Scan for the cell matching the given text and deliver its [x, y] coordinate at center. 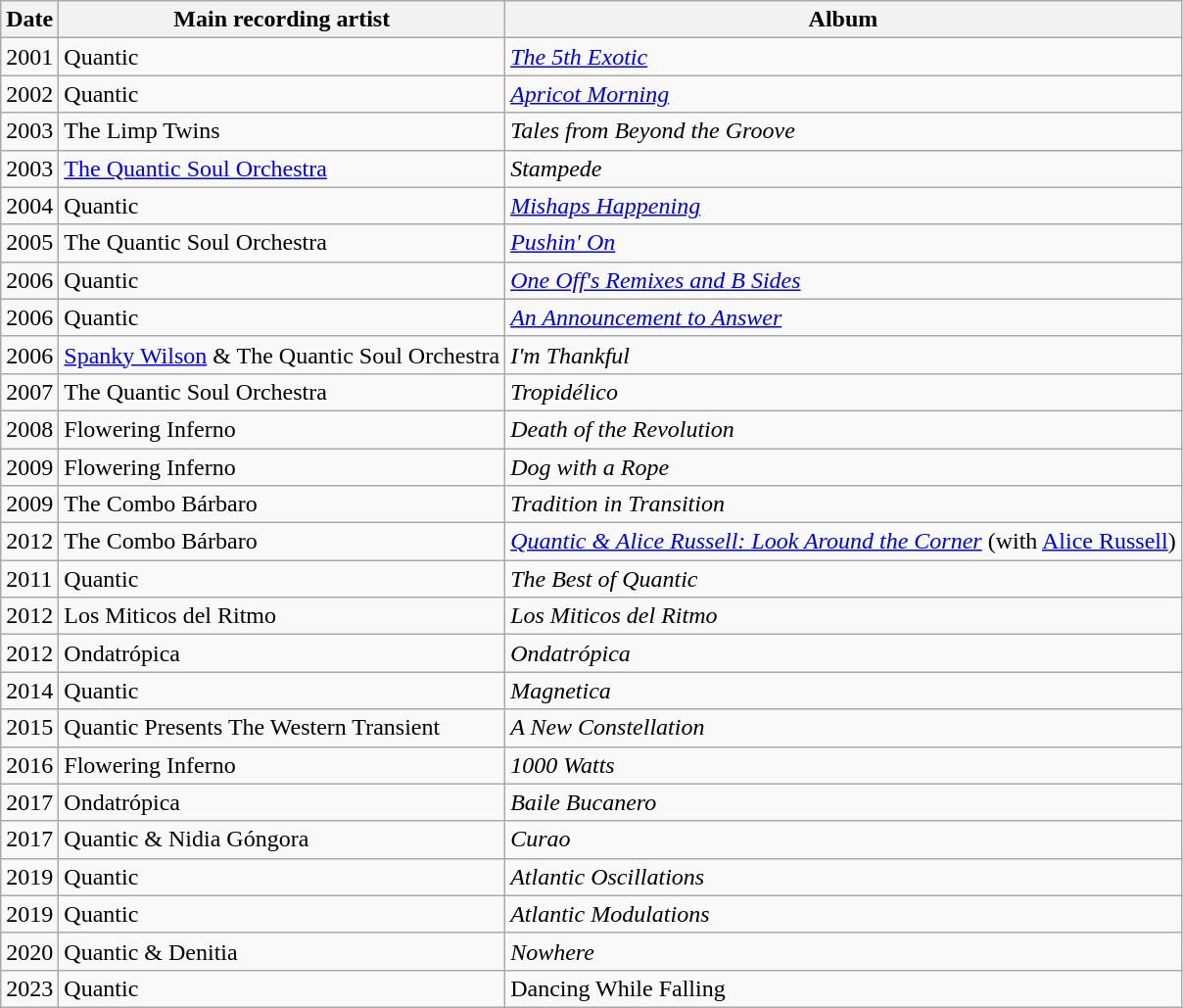
Dancing While Falling [844, 988]
Quantic & Alice Russell: Look Around the Corner (with Alice Russell) [844, 542]
The Best of Quantic [844, 579]
Atlantic Oscillations [844, 877]
2014 [29, 691]
2005 [29, 243]
The Limp Twins [282, 131]
2011 [29, 579]
Baile Bucanero [844, 802]
Tropidélico [844, 392]
Pushin' On [844, 243]
Album [844, 20]
2020 [29, 951]
Magnetica [844, 691]
2001 [29, 57]
Date [29, 20]
2002 [29, 94]
Dog with a Rope [844, 467]
Atlantic Modulations [844, 914]
Tradition in Transition [844, 504]
Spanky Wilson & The Quantic Soul Orchestra [282, 355]
Death of the Revolution [844, 429]
A New Constellation [844, 728]
Curao [844, 840]
Stampede [844, 168]
One Off's Remixes and B Sides [844, 280]
2015 [29, 728]
2007 [29, 392]
2008 [29, 429]
Quantic & Denitia [282, 951]
1000 Watts [844, 765]
Tales from Beyond the Groove [844, 131]
2016 [29, 765]
Apricot Morning [844, 94]
2023 [29, 988]
Mishaps Happening [844, 206]
Quantic & Nidia Góngora [282, 840]
I'm Thankful [844, 355]
Quantic Presents The Western Transient [282, 728]
An Announcement to Answer [844, 317]
Nowhere [844, 951]
The 5th Exotic [844, 57]
2004 [29, 206]
Main recording artist [282, 20]
